Scan for the cell matching the given text and deliver its [X, Y] coordinate at center. 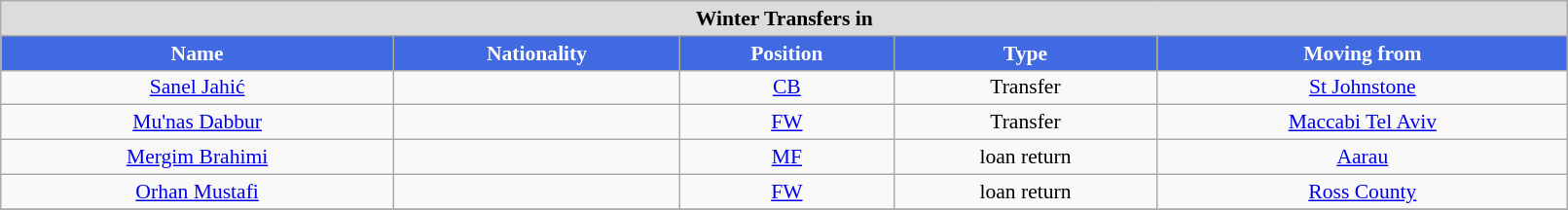
Ross County [1363, 192]
CB [786, 87]
Name [198, 53]
Moving from [1363, 53]
Nationality [536, 53]
St Johnstone [1363, 87]
Position [786, 53]
MF [786, 157]
Type [1026, 53]
Sanel Jahić [198, 87]
Mergim Brahimi [198, 157]
Mu'nas Dabbur [198, 122]
Aarau [1363, 157]
Maccabi Tel Aviv [1363, 122]
Winter Transfers in [784, 18]
Orhan Mustafi [198, 192]
